Detect which cell encompasses the target text, then output its [X, Y] center coordinate. 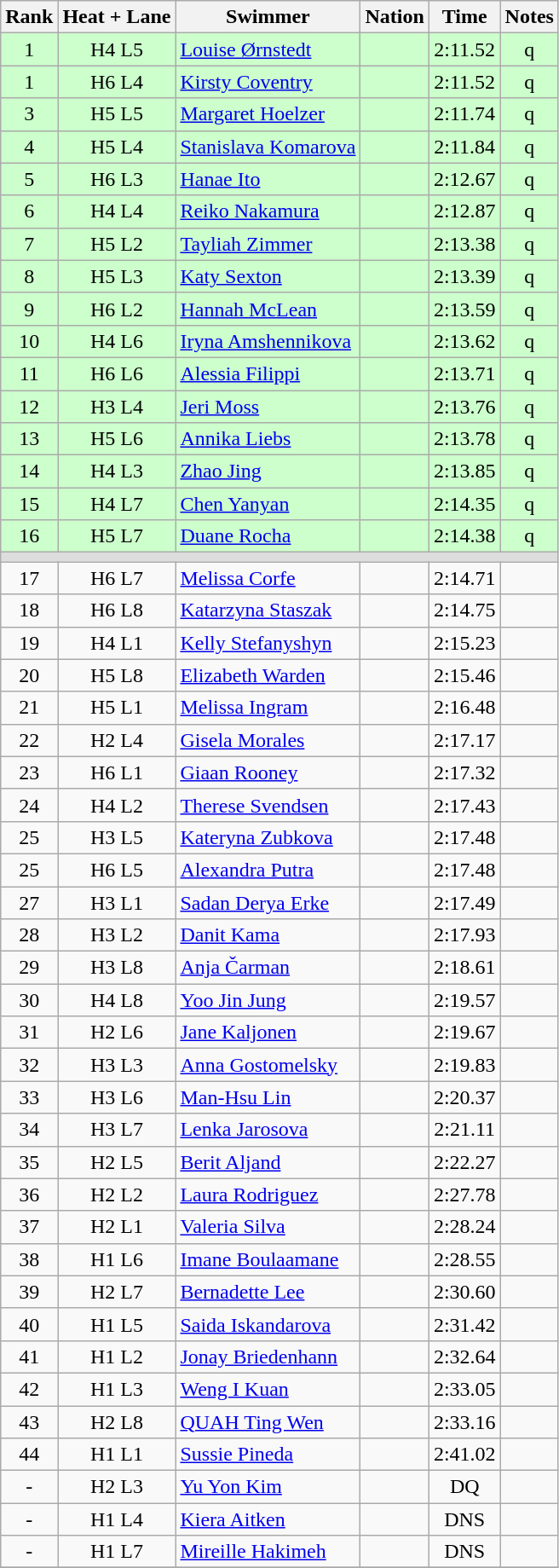
Jane Kaljonen [268, 1033]
Berit Aljand [268, 1162]
2:31.42 [464, 1324]
H3 L4 [117, 407]
H1 L6 [117, 1259]
2:32.64 [464, 1357]
31 [29, 1033]
2:27.78 [464, 1195]
Lenka Jarosova [268, 1130]
Saida Iskandarova [268, 1324]
2:12.87 [464, 211]
Louise Ørnstedt [268, 49]
8 [29, 276]
Weng I Kuan [268, 1389]
H3 L7 [117, 1130]
H3 L1 [117, 903]
H5 L5 [117, 114]
Kirsty Coventry [268, 82]
2:33.05 [464, 1389]
H4 L4 [117, 211]
H1 L3 [117, 1389]
DQ [464, 1487]
Iryna Amshennikova [268, 341]
Valeria Silva [268, 1227]
Rank [29, 17]
H5 L2 [117, 244]
17 [29, 578]
H2 L3 [117, 1487]
16 [29, 536]
2:28.24 [464, 1227]
H5 L6 [117, 439]
Gisela Morales [268, 740]
H6 L4 [117, 82]
2:17.17 [464, 740]
2:21.11 [464, 1130]
19 [29, 643]
H1 L2 [117, 1357]
2:19.83 [464, 1065]
2:14.75 [464, 610]
H5 L8 [117, 675]
5 [29, 179]
H1 L5 [117, 1324]
H4 L2 [117, 805]
13 [29, 439]
Annika Liebs [268, 439]
24 [29, 805]
2:16.48 [464, 708]
2:14.71 [464, 578]
H6 L8 [117, 610]
H3 L6 [117, 1097]
2:17.32 [464, 772]
2:15.23 [464, 643]
2:12.67 [464, 179]
2:28.55 [464, 1259]
2:17.43 [464, 805]
44 [29, 1455]
Anna Gostomelsky [268, 1065]
2:19.57 [464, 1000]
H2 L8 [117, 1421]
H2 L7 [117, 1292]
Anja Čarman [268, 968]
Zhao Jing [268, 472]
Kelly Stefanyshyn [268, 643]
H4 L5 [117, 49]
6 [29, 211]
2:13.38 [464, 244]
2:17.93 [464, 935]
28 [29, 935]
Chen Yanyan [268, 504]
Danit Kama [268, 935]
H2 L1 [117, 1227]
30 [29, 1000]
2:13.76 [464, 407]
2:14.38 [464, 536]
38 [29, 1259]
Jonay Briedenhann [268, 1357]
37 [29, 1227]
H4 L7 [117, 504]
4 [29, 147]
2:17.49 [464, 903]
QUAH Ting Wen [268, 1421]
Hanae Ito [268, 179]
12 [29, 407]
Kiera Aitken [268, 1519]
27 [29, 903]
21 [29, 708]
Swimmer [268, 17]
32 [29, 1065]
Elizabeth Warden [268, 675]
Jeri Moss [268, 407]
14 [29, 472]
Tayliah Zimmer [268, 244]
Time [464, 17]
Reiko Nakamura [268, 211]
H2 L6 [117, 1033]
H1 L7 [117, 1552]
Sussie Pineda [268, 1455]
42 [29, 1389]
2:13.85 [464, 472]
H6 L5 [117, 870]
2:15.46 [464, 675]
Yoo Jin Jung [268, 1000]
H6 L7 [117, 578]
H5 L4 [117, 147]
H3 L3 [117, 1065]
Katy Sexton [268, 276]
H3 L2 [117, 935]
Stanislava Komarova [268, 147]
Duane Rocha [268, 536]
2:14.35 [464, 504]
Man-Hsu Lin [268, 1097]
29 [29, 968]
Melissa Ingram [268, 708]
Bernadette Lee [268, 1292]
H1 L4 [117, 1519]
9 [29, 309]
Heat + Lane [117, 17]
2:13.62 [464, 341]
Katarzyna Staszak [268, 610]
2:18.61 [464, 968]
Kateryna Zubkova [268, 837]
43 [29, 1421]
H4 L3 [117, 472]
Margaret Hoelzer [268, 114]
2:41.02 [464, 1455]
H4 L1 [117, 643]
2:11.74 [464, 114]
2:13.71 [464, 373]
H4 L6 [117, 341]
3 [29, 114]
Alessia Filippi [268, 373]
2:11.84 [464, 147]
H6 L2 [117, 309]
H4 L8 [117, 1000]
H6 L3 [117, 179]
2:30.60 [464, 1292]
H6 L6 [117, 373]
35 [29, 1162]
11 [29, 373]
40 [29, 1324]
2:13.39 [464, 276]
H6 L1 [117, 772]
Yu Yon Kim [268, 1487]
Therese Svendsen [268, 805]
2:13.59 [464, 309]
Mireille Hakimeh [268, 1552]
18 [29, 610]
23 [29, 772]
7 [29, 244]
H2 L2 [117, 1195]
2:22.27 [464, 1162]
H5 L1 [117, 708]
Hannah McLean [268, 309]
H2 L5 [117, 1162]
Laura Rodriguez [268, 1195]
2:13.78 [464, 439]
Alexandra Putra [268, 870]
2:33.16 [464, 1421]
H3 L5 [117, 837]
2:19.67 [464, 1033]
2:20.37 [464, 1097]
36 [29, 1195]
H5 L7 [117, 536]
H3 L8 [117, 968]
20 [29, 675]
Giaan Rooney [268, 772]
22 [29, 740]
33 [29, 1097]
H2 L4 [117, 740]
34 [29, 1130]
Sadan Derya Erke [268, 903]
15 [29, 504]
41 [29, 1357]
39 [29, 1292]
H5 L3 [117, 276]
H1 L1 [117, 1455]
Notes [529, 17]
Melissa Corfe [268, 578]
Nation [395, 17]
10 [29, 341]
Imane Boulaamane [268, 1259]
